Locate the cell with the specified text and output its [x, y] center coordinate. 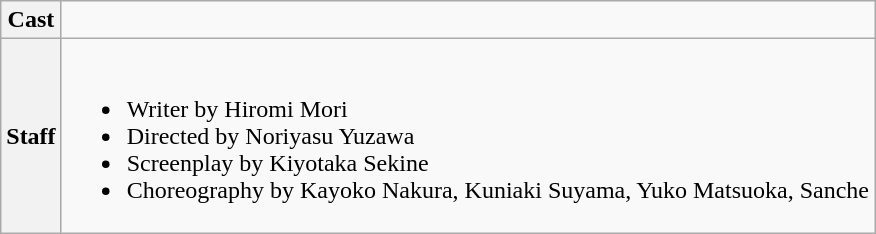
Cast [31, 20]
Staff [31, 136]
Writer by Hiromi MoriDirected by Noriyasu YuzawaScreenplay by Kiyotaka SekineChoreography by Kayoko Nakura, Kuniaki Suyama, Yuko Matsuoka, Sanche [468, 136]
